Pinpoint the cell where the given text exists, returning its [x, y] midpoint coordinate. 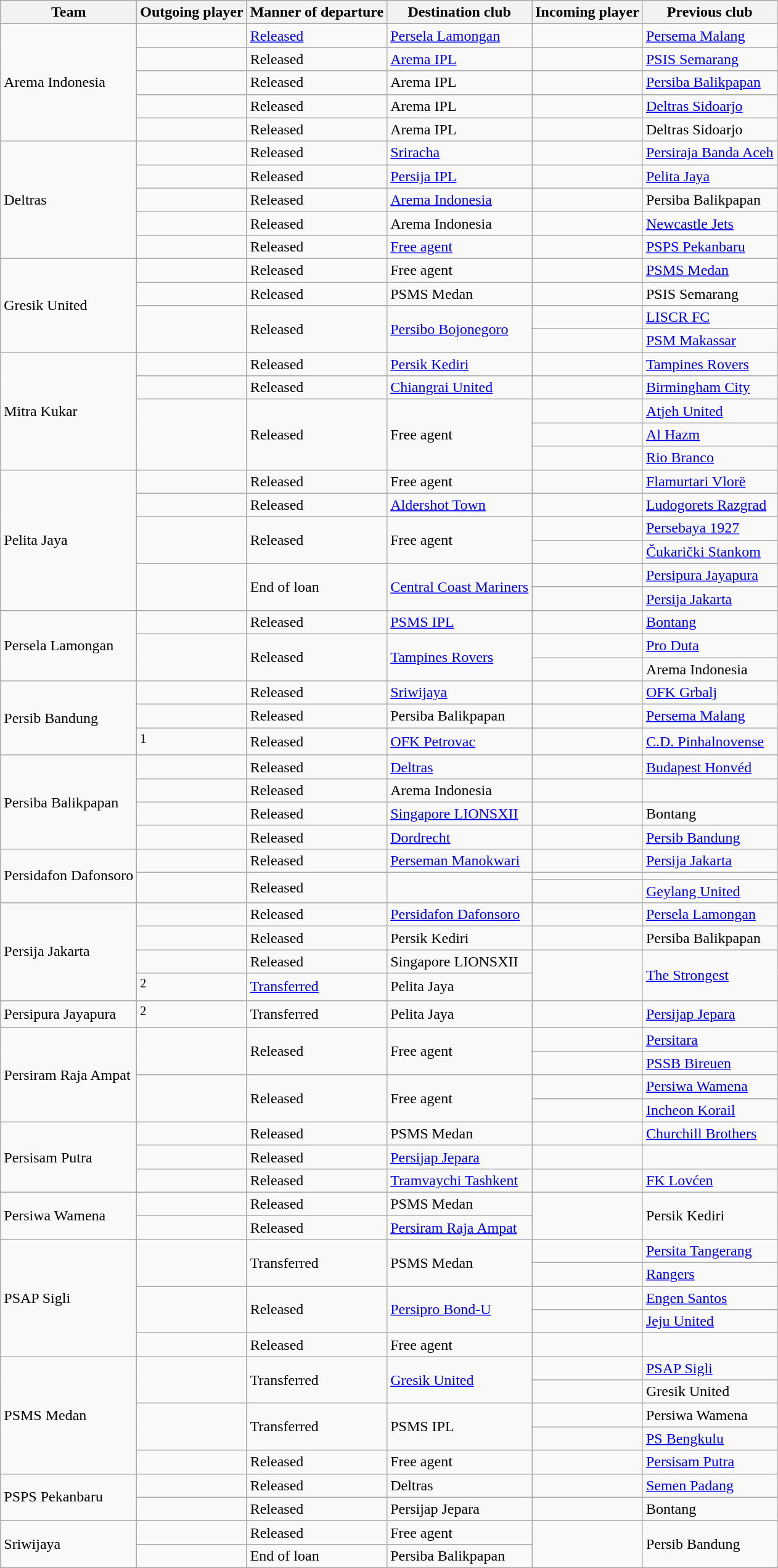
C.D. Pinhalnovense [710, 742]
Rangers [710, 1275]
Outgoing player [192, 12]
Geylang United [710, 891]
Persibo Bojonegoro [460, 329]
Previous club [710, 12]
Destination club [460, 12]
Incoming player [588, 12]
Aldershot Town [460, 505]
Persiraja Banda Aceh [710, 153]
Rio Branco [710, 458]
Ludogorets Razgrad [710, 505]
FK Lovćen [710, 1180]
Central Coast Mariners [460, 587]
Perseman Manokwari [460, 860]
Persitara [710, 1040]
The Strongest [710, 975]
Persipro Bond-U [460, 1310]
Tramvaychi Tashkent [460, 1180]
Chiangrai United [460, 388]
PSM Makassar [710, 341]
Dordrecht [460, 837]
Atjeh United [710, 411]
Semen Padang [710, 1485]
LISCR FC [710, 317]
Persita Tangerang [710, 1251]
Engen Santos [710, 1298]
Churchill Brothers [710, 1133]
1 [192, 742]
Persebaya 1927 [710, 528]
Al Hazm [710, 435]
Persija IPL [460, 176]
Sriracha [460, 153]
Jeju United [710, 1321]
Newcastle Jets [710, 223]
Team [69, 12]
Incheon Korail [710, 1110]
PS Bengkulu [710, 1439]
Pro Duta [710, 645]
OFK Petrovac [460, 742]
Manner of departure [317, 12]
PSSB Bireuen [710, 1063]
Mitra Kukar [69, 411]
Flamurtari Vlorë [710, 481]
Birmingham City [710, 388]
Budapest Honvéd [710, 767]
OFK Grbalj [710, 693]
Čukarički Stankom [710, 552]
